Locate the cell with the specified text and output its [X, Y] center coordinate. 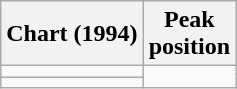
Peakposition [189, 34]
Chart (1994) [72, 34]
